Provide the (x, y) coordinate of the cell's center where the given text is located.  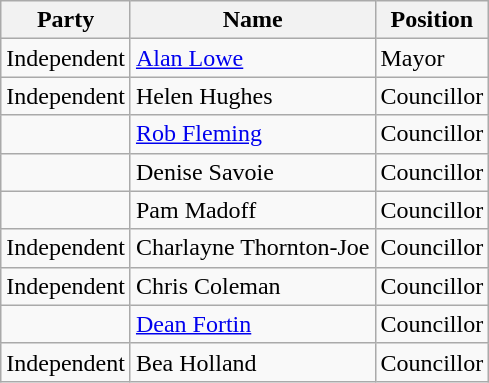
Bea Holland (252, 362)
Alan Lowe (252, 58)
Mayor (432, 58)
Pam Madoff (252, 210)
Charlayne Thornton-Joe (252, 248)
Helen Hughes (252, 96)
Chris Coleman (252, 286)
Dean Fortin (252, 324)
Position (432, 20)
Denise Savoie (252, 172)
Party (66, 20)
Name (252, 20)
Rob Fleming (252, 134)
